Determine the (X, Y) coordinate at the center of the cell enclosing the given text.  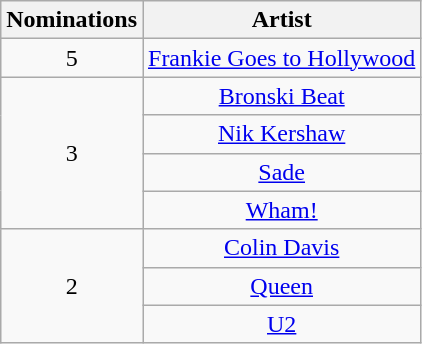
Sade (281, 172)
Nik Kershaw (281, 134)
Colin Davis (281, 248)
Queen (281, 286)
Frankie Goes to Hollywood (281, 58)
Nominations (72, 20)
5 (72, 58)
Artist (281, 20)
U2 (281, 324)
3 (72, 153)
Bronski Beat (281, 96)
Wham! (281, 210)
2 (72, 286)
